Identify which cell holds the provided text, then report its [x, y] central coordinate. 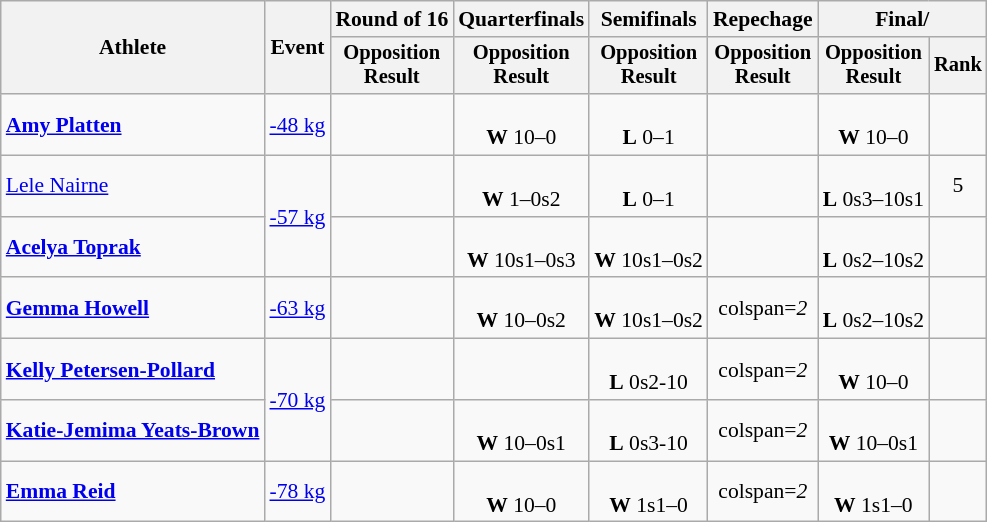
W 10s1–0s3 [521, 248]
Katie-Jemima Yeats-Brown [133, 430]
L 0s3–10s1 [874, 186]
-78 kg [297, 492]
Final/ [902, 19]
Gemma Howell [133, 308]
-63 kg [297, 308]
L 0s3-10 [648, 430]
-57 kg [297, 217]
W 10–0s2 [521, 308]
L 0s2-10 [648, 370]
Amy Platten [133, 124]
Repechage [763, 19]
Round of 16 [392, 19]
Rank [958, 66]
Lele Nairne [133, 186]
W 1–0s2 [521, 186]
5 [958, 186]
Emma Reid [133, 492]
Acelya Toprak [133, 248]
Kelly Petersen-Pollard [133, 370]
-48 kg [297, 124]
Event [297, 48]
Quarterfinals [521, 19]
-70 kg [297, 400]
Athlete [133, 48]
Semifinals [648, 19]
